Determine the (x, y) coordinate at the center of the cell enclosing the given text.  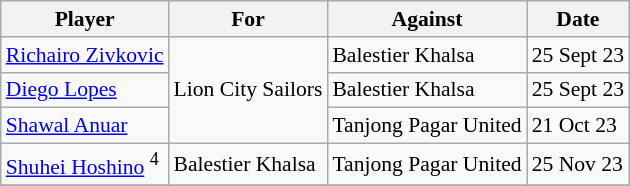
Richairo Zivkovic (85, 55)
Diego Lopes (85, 90)
Lion City Sailors (248, 90)
Shawal Anuar (85, 126)
21 Oct 23 (578, 126)
25 Nov 23 (578, 164)
Player (85, 19)
Date (578, 19)
Shuhei Hoshino 4 (85, 164)
Against (426, 19)
For (248, 19)
